Pinpoint the cell where the given text exists, returning its (x, y) midpoint coordinate. 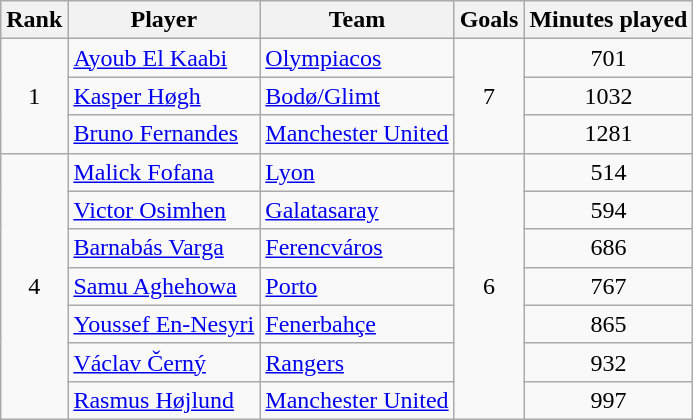
997 (608, 400)
1281 (608, 134)
Samu Aghehowa (164, 286)
Rasmus Højlund (164, 400)
Bodø/Glimt (357, 96)
Youssef En-Nesyri (164, 324)
Victor Osimhen (164, 210)
4 (34, 286)
701 (608, 58)
Václav Černý (164, 362)
686 (608, 248)
1032 (608, 96)
Ferencváros (357, 248)
Lyon (357, 172)
Galatasaray (357, 210)
Malick Fofana (164, 172)
Fenerbahçe (357, 324)
932 (608, 362)
7 (489, 96)
6 (489, 286)
514 (608, 172)
Kasper Høgh (164, 96)
Team (357, 20)
Goals (489, 20)
Olympiacos (357, 58)
Barnabás Varga (164, 248)
Porto (357, 286)
Minutes played (608, 20)
Rank (34, 20)
1 (34, 96)
Ayoub El Kaabi (164, 58)
Player (164, 20)
594 (608, 210)
865 (608, 324)
Bruno Fernandes (164, 134)
Rangers (357, 362)
767 (608, 286)
